Output the [x, y] coordinate of the center of the cell containing the given text.  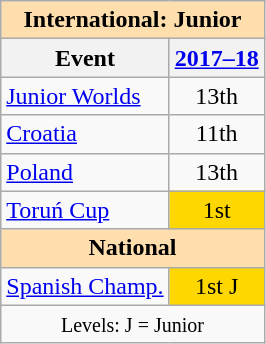
Junior Worlds [85, 96]
Toruń Cup [85, 210]
11th [216, 134]
Event [85, 58]
National [132, 248]
Levels: J = Junior [132, 324]
Poland [85, 172]
1st [216, 210]
Spanish Champ. [85, 286]
International: Junior [132, 20]
Croatia [85, 134]
2017–18 [216, 58]
1st J [216, 286]
